Pinpoint the cell where the given text exists, returning its (X, Y) midpoint coordinate. 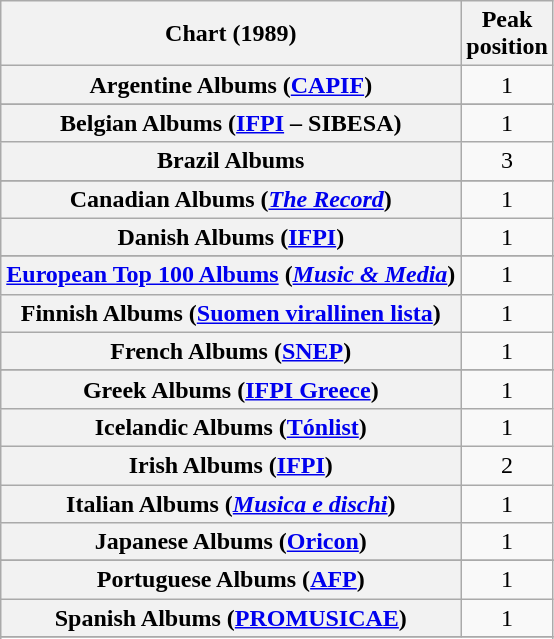
Peakposition (507, 34)
French Albums (SNEP) (231, 351)
Finnish Albums (Suomen virallinen lista) (231, 313)
Italian Albums (Musica e dischi) (231, 503)
Icelandic Albums (Tónlist) (231, 427)
Chart (1989) (231, 34)
Argentine Albums (CAPIF) (231, 85)
Belgian Albums (IFPI – SIBESA) (231, 123)
2 (507, 465)
European Top 100 Albums (Music & Media) (231, 275)
Canadian Albums (The Record) (231, 199)
Danish Albums (IFPI) (231, 237)
Spanish Albums (PROMUSICAE) (231, 618)
Portuguese Albums (AFP) (231, 580)
Japanese Albums (Oricon) (231, 542)
Brazil Albums (231, 161)
3 (507, 161)
Greek Albums (IFPI Greece) (231, 389)
Irish Albums (IFPI) (231, 465)
